Search for the cell housing the specified text and yield its [X, Y] center coordinate. 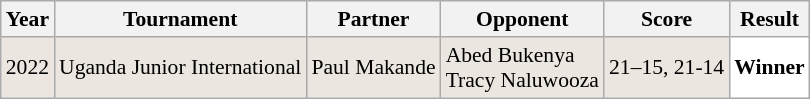
Score [666, 19]
Opponent [522, 19]
Paul Makande [373, 68]
Uganda Junior International [180, 68]
Partner [373, 19]
Tournament [180, 19]
2022 [28, 68]
Year [28, 19]
Abed Bukenya Tracy Naluwooza [522, 68]
Result [770, 19]
Winner [770, 68]
21–15, 21-14 [666, 68]
